From the cell containing the given text, extract its center point as (x, y) coordinate. 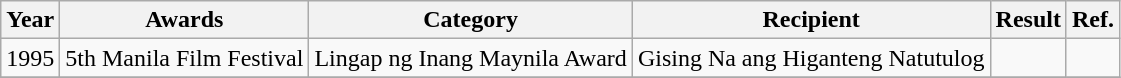
Lingap ng Inang Maynila Award (470, 58)
Category (470, 20)
Awards (184, 20)
Recipient (811, 20)
5th Manila Film Festival (184, 58)
Gising Na ang Higanteng Natutulog (811, 58)
Result (1028, 20)
Ref. (1092, 20)
1995 (30, 58)
Year (30, 20)
